Return [x, y] of the center of cell containing provided text 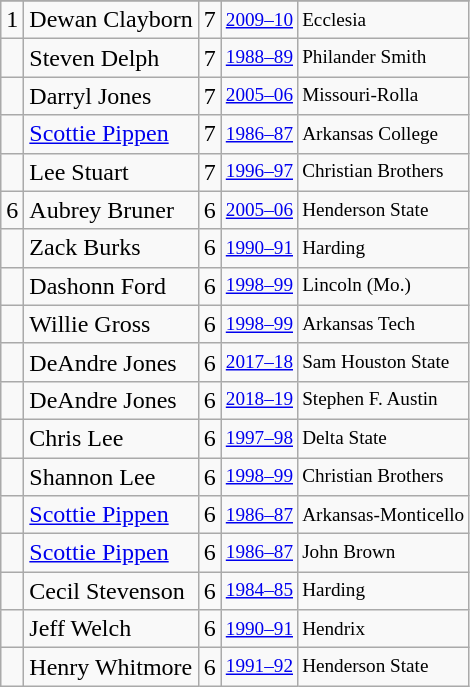
Shannon Lee [111, 477]
1997–98 [259, 438]
2009–10 [259, 20]
Steven Delph [111, 58]
Stephen F. Austin [384, 400]
Arkansas College [384, 134]
Chris Lee [111, 438]
Henry Whitmore [111, 667]
Arkansas-Monticello [384, 515]
Lee Stuart [111, 172]
1991–92 [259, 667]
1 [12, 20]
Jeff Welch [111, 629]
Delta State [384, 438]
Hendrix [384, 629]
2018–19 [259, 400]
Missouri-Rolla [384, 96]
Willie Gross [111, 324]
Cecil Stevenson [111, 591]
Arkansas Tech [384, 324]
1988–89 [259, 58]
1984–85 [259, 591]
Philander Smith [384, 58]
Lincoln (Mo.) [384, 286]
Dewan Clayborn [111, 20]
Sam Houston State [384, 362]
Aubrey Bruner [111, 210]
Ecclesia [384, 20]
Dashonn Ford [111, 286]
1996–97 [259, 172]
Zack Burks [111, 248]
2017–18 [259, 362]
Darryl Jones [111, 96]
John Brown [384, 553]
